Extract the (X, Y) coordinate from the center of the cell holding the provided text.  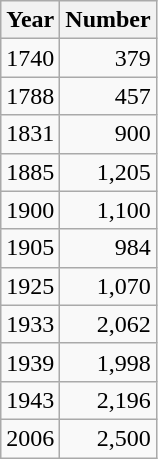
1740 (30, 58)
Number (108, 20)
379 (108, 58)
1,998 (108, 362)
1788 (30, 96)
1933 (30, 324)
1943 (30, 400)
1,100 (108, 210)
1,205 (108, 172)
1,070 (108, 286)
2,500 (108, 438)
Year (30, 20)
1925 (30, 286)
1905 (30, 248)
1831 (30, 134)
457 (108, 96)
1885 (30, 172)
1900 (30, 210)
2006 (30, 438)
2,062 (108, 324)
1939 (30, 362)
900 (108, 134)
2,196 (108, 400)
984 (108, 248)
